Identify which cell holds the provided text, then report its (X, Y) central coordinate. 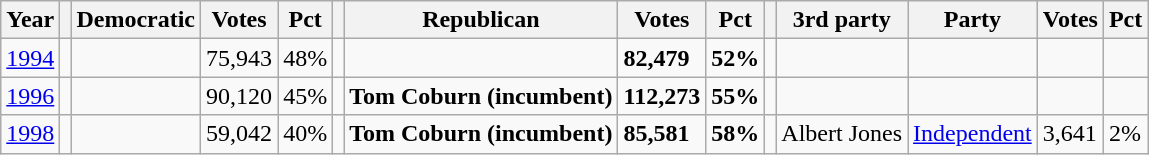
1994 (30, 58)
1996 (30, 96)
Republican (481, 20)
48% (306, 58)
Albert Jones (842, 134)
75,943 (240, 58)
2% (1125, 134)
3,641 (1070, 134)
Independent (973, 134)
45% (306, 96)
1998 (30, 134)
Year (30, 20)
112,273 (662, 96)
52% (736, 58)
58% (736, 134)
3rd party (842, 20)
Party (973, 20)
59,042 (240, 134)
85,581 (662, 134)
40% (306, 134)
55% (736, 96)
82,479 (662, 58)
Democratic (136, 20)
90,120 (240, 96)
